Output the (X, Y) coordinate of the center of the cell containing the given text.  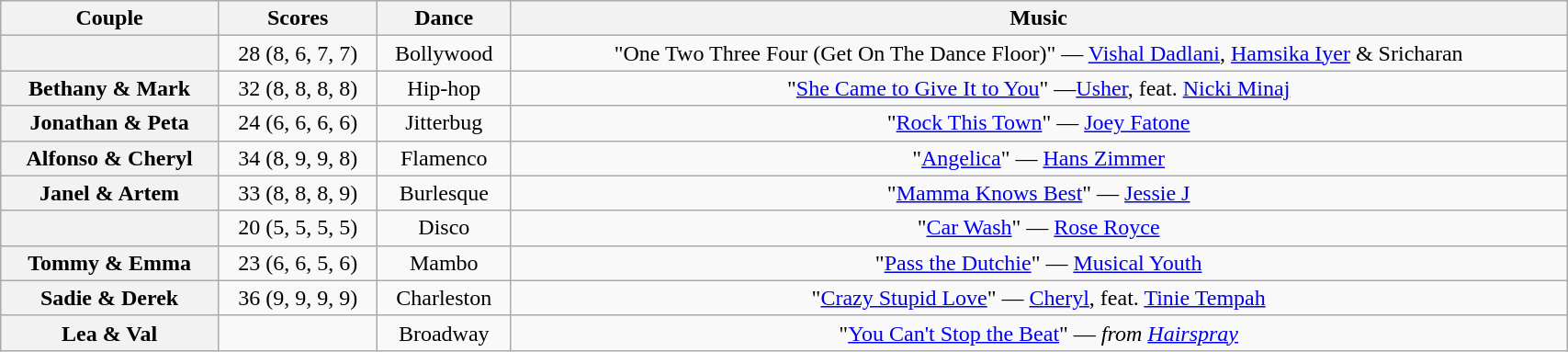
"She Came to Give It to You" —Usher, feat. Nicki Minaj (1039, 88)
"Angelica" — Hans Zimmer (1039, 158)
"Rock This Town" — Joey Fatone (1039, 123)
Disco (445, 228)
"Car Wash" — Rose Royce (1039, 228)
Alfonso & Cheryl (110, 158)
"Pass the Dutchie" — Musical Youth (1039, 263)
Burlesque (445, 193)
Mambo (445, 263)
Janel & Artem (110, 193)
Hip-hop (445, 88)
24 (6, 6, 6, 6) (298, 123)
Dance (445, 18)
32 (8, 8, 8, 8) (298, 88)
Tommy & Emma (110, 263)
23 (6, 6, 5, 6) (298, 263)
Broadway (445, 333)
"One Two Three Four (Get On The Dance Floor)" — Vishal Dadlani, Hamsika Iyer & Sricharan (1039, 53)
Jitterbug (445, 123)
28 (8, 6, 7, 7) (298, 53)
Flamenco (445, 158)
Bollywood (445, 53)
Lea & Val (110, 333)
Sadie & Derek (110, 298)
"Crazy Stupid Love" — Cheryl, feat. Tinie Tempah (1039, 298)
Couple (110, 18)
20 (5, 5, 5, 5) (298, 228)
Charleston (445, 298)
36 (9, 9, 9, 9) (298, 298)
33 (8, 8, 8, 9) (298, 193)
34 (8, 9, 9, 8) (298, 158)
"You Can't Stop the Beat" — from Hairspray (1039, 333)
Scores (298, 18)
Music (1039, 18)
Bethany & Mark (110, 88)
Jonathan & Peta (110, 123)
"Mamma Knows Best" — Jessie J (1039, 193)
